Return [X, Y] of the center of cell containing provided text 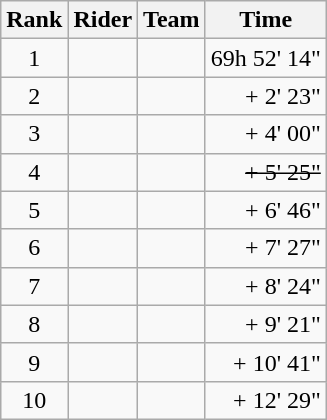
+ 9' 21" [266, 324]
1 [34, 58]
Time [266, 20]
Rider [103, 20]
7 [34, 286]
+ 5' 25" [266, 172]
8 [34, 324]
+ 4' 00" [266, 134]
Rank [34, 20]
6 [34, 248]
+ 7' 27" [266, 248]
+ 2' 23" [266, 96]
5 [34, 210]
9 [34, 362]
3 [34, 134]
+ 12' 29" [266, 400]
69h 52' 14" [266, 58]
+ 10' 41" [266, 362]
Team [172, 20]
2 [34, 96]
+ 6' 46" [266, 210]
4 [34, 172]
10 [34, 400]
+ 8' 24" [266, 286]
